Return the [X, Y] coordinate for the center point of the cell that contains the specified text.  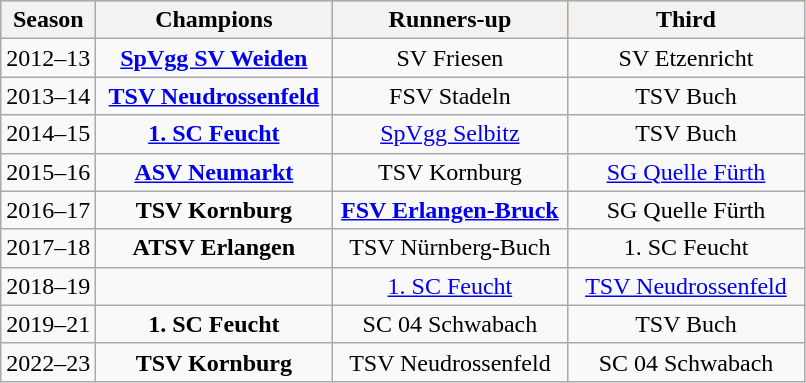
Champions [214, 20]
FSV Erlangen-Bruck [450, 210]
Season [48, 20]
ASV Neumarkt [214, 172]
Third [686, 20]
SV Etzenricht [686, 58]
ATSV Erlangen [214, 248]
2022–23 [48, 362]
SV Friesen [450, 58]
2014–15 [48, 134]
TSV Nürnberg-Buch [450, 248]
2018–19 [48, 286]
2017–18 [48, 248]
Runners-up [450, 20]
2013–14 [48, 96]
FSV Stadeln [450, 96]
2019–21 [48, 324]
SpVgg Selbitz [450, 134]
2016–17 [48, 210]
2012–13 [48, 58]
2015–16 [48, 172]
SpVgg SV Weiden [214, 58]
